From the cell containing the given text, extract its center point as (x, y) coordinate. 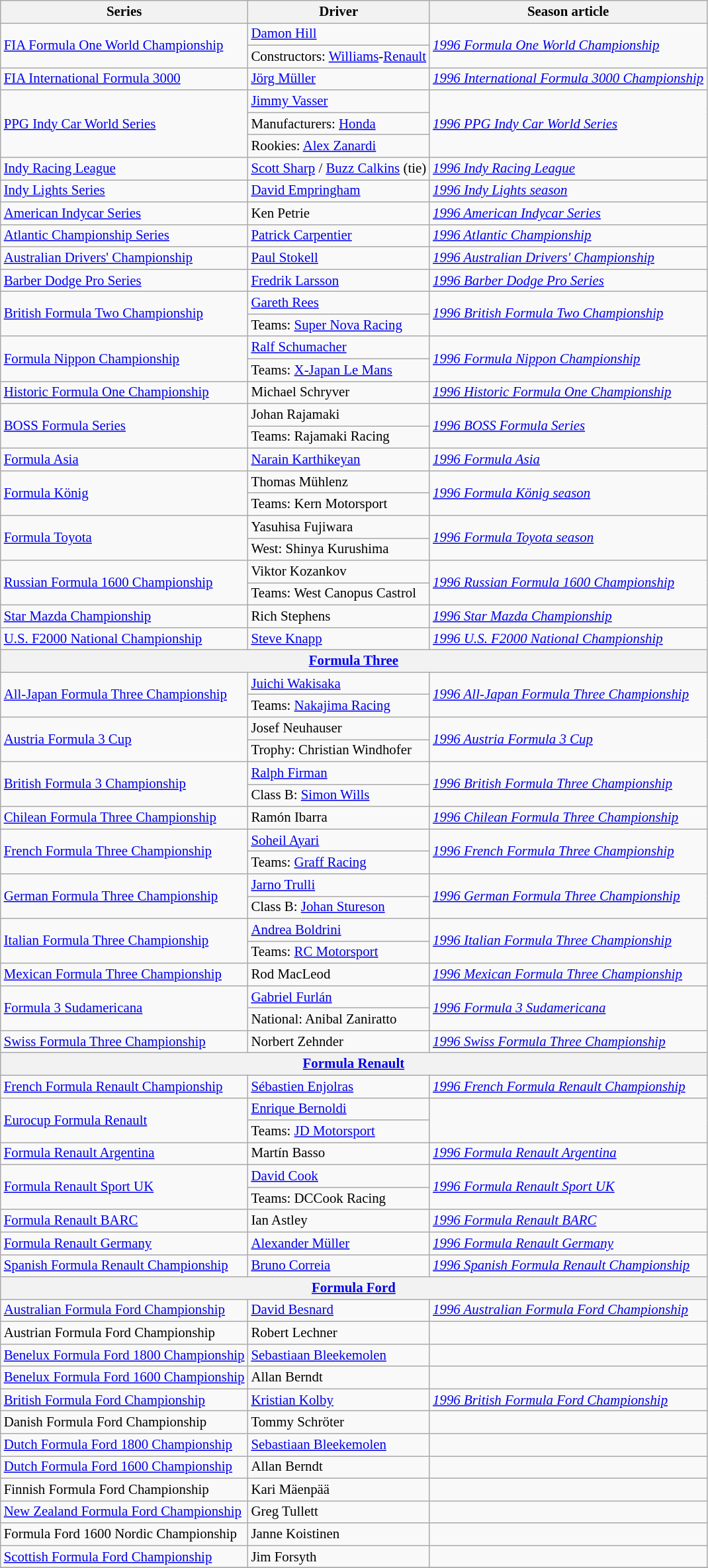
Austrian Formula Ford Championship (124, 1332)
Constructors: Williams-Renault (339, 56)
1996 Historic Formula One Championship (568, 392)
Formula König (124, 493)
Tommy Schröter (339, 1422)
Class B: Johan Stureson (339, 907)
Enrique Bernoldi (339, 1109)
Driver (339, 12)
1996 French Formula Three Championship (568, 851)
1996 Austria Formula 3 Cup (568, 740)
Narain Karthikeyan (339, 460)
Russian Formula 1600 Championship (124, 583)
Josef Neuhauser (339, 728)
Teams: X-Japan Le Mans (339, 370)
Benelux Formula Ford 1600 Championship (124, 1377)
1996 Barber Dodge Pro Series (568, 281)
1996 German Formula Three Championship (568, 896)
Atlantic Championship Series (124, 236)
Chilean Formula Three Championship (124, 818)
PPG Indy Car World Series (124, 124)
Teams: DCCook Racing (339, 1198)
1996 Formula Asia (568, 460)
Teams: JD Motorsport (339, 1131)
Andrea Boldrini (339, 930)
Formula Renault Sport UK (124, 1188)
David Cook (339, 1176)
1996 Formula König season (568, 493)
Jarno Trulli (339, 885)
Damon Hill (339, 34)
1996 Indy Lights season (568, 191)
Formula Asia (124, 460)
Swiss Formula Three Championship (124, 1041)
Jörg Müller (339, 79)
Manufacturers: Honda (339, 124)
1996 Formula 3 Sudamericana (568, 1008)
British Formula Two Championship (124, 314)
Steve Knapp (339, 638)
Historic Formula One Championship (124, 392)
Rich Stephens (339, 616)
Formula Renault BARC (124, 1221)
Patrick Carpentier (339, 236)
Alexander Müller (339, 1243)
Formula Renault Argentina (124, 1154)
U.S. F2000 National Championship (124, 638)
1996 Formula Renault Germany (568, 1243)
Janne Koistinen (339, 1534)
1996 Star Mazda Championship (568, 616)
Jimmy Vasser (339, 101)
American Indycar Series (124, 213)
New Zealand Formula Ford Championship (124, 1512)
1996 British Formula Ford Championship (568, 1400)
FIA International Formula 3000 (124, 79)
Scott Sharp / Buzz Calkins (tie) (339, 169)
Star Mazda Championship (124, 616)
1996 Formula Nippon Championship (568, 359)
BOSS Formula Series (124, 426)
Scottish Formula Ford Championship (124, 1557)
British Formula 3 Championship (124, 784)
Teams: Graff Racing (339, 863)
David Besnard (339, 1311)
1996 British Formula Three Championship (568, 784)
Ian Astley (339, 1221)
1996 Swiss Formula Three Championship (568, 1041)
Ken Petrie (339, 213)
National: Anibal Zaniratto (339, 1020)
1996 Formula Renault Sport UK (568, 1188)
1996 Australian Formula Ford Championship (568, 1311)
Mexican Formula Three Championship (124, 975)
Benelux Formula Ford 1800 Championship (124, 1355)
Formula Three (353, 661)
Sébastien Enjolras (339, 1086)
British Formula Ford Championship (124, 1400)
1996 American Indycar Series (568, 213)
Australian Drivers' Championship (124, 258)
Jim Forsyth (339, 1557)
1996 Italian Formula Three Championship (568, 941)
Formula Ford 1600 Nordic Championship (124, 1534)
Formula Renault (353, 1064)
Formula Renault Germany (124, 1243)
Formula Toyota (124, 538)
Eurocup Formula Renault (124, 1120)
Fredrik Larsson (339, 281)
1996 Formula Renault BARC (568, 1221)
Ramón Ibarra (339, 818)
Ralf Schumacher (339, 347)
French Formula Renault Championship (124, 1086)
1996 Indy Racing League (568, 169)
1996 International Formula 3000 Championship (568, 79)
Dutch Formula Ford 1600 Championship (124, 1467)
1996 Atlantic Championship (568, 236)
1996 British Formula Two Championship (568, 314)
Austria Formula 3 Cup (124, 740)
Gareth Rees (339, 303)
Indy Lights Series (124, 191)
Bruno Correia (339, 1266)
Formula 3 Sudamericana (124, 1008)
Michael Schryver (339, 392)
Teams: Nakajima Racing (339, 706)
Teams: West Canopus Castrol (339, 594)
Rookies: Alex Zanardi (339, 146)
Johan Rajamaki (339, 415)
Thomas Mühlenz (339, 482)
Trophy: Christian Windhofer (339, 751)
Italian Formula Three Championship (124, 941)
1996 Formula One World Championship (568, 45)
Formula Nippon Championship (124, 359)
1996 U.S. F2000 National Championship (568, 638)
1996 Formula Toyota season (568, 538)
Teams: Kern Motorsport (339, 504)
Ralph Firman (339, 773)
All-Japan Formula Three Championship (124, 695)
Teams: Rajamaki Racing (339, 437)
Teams: RC Motorsport (339, 952)
German Formula Three Championship (124, 896)
1996 French Formula Renault Championship (568, 1086)
1996 Formula Renault Argentina (568, 1154)
French Formula Three Championship (124, 851)
Robert Lechner (339, 1332)
Australian Formula Ford Championship (124, 1311)
Paul Stokell (339, 258)
Dutch Formula Ford 1800 Championship (124, 1445)
Juichi Wakisaka (339, 683)
Greg Tullett (339, 1512)
1996 Chilean Formula Three Championship (568, 818)
West: Shinya Kurushima (339, 549)
Gabriel Furlán (339, 997)
Soheil Ayari (339, 840)
David Empringham (339, 191)
FIA Formula One World Championship (124, 45)
Barber Dodge Pro Series (124, 281)
Kristian Kolby (339, 1400)
Viktor Kozankov (339, 572)
1996 PPG Indy Car World Series (568, 124)
1996 All-Japan Formula Three Championship (568, 695)
1996 Russian Formula 1600 Championship (568, 583)
Spanish Formula Renault Championship (124, 1266)
Class B: Simon Wills (339, 795)
Teams: Super Nova Racing (339, 325)
Martín Basso (339, 1154)
Formula Ford (353, 1288)
1996 BOSS Formula Series (568, 426)
Rod MacLeod (339, 975)
Finnish Formula Ford Championship (124, 1489)
Yasuhisa Fujiwara (339, 527)
Norbert Zehnder (339, 1041)
Series (124, 12)
1996 Spanish Formula Renault Championship (568, 1266)
Season article (568, 12)
1996 Australian Drivers' Championship (568, 258)
1996 Mexican Formula Three Championship (568, 975)
Danish Formula Ford Championship (124, 1422)
Kari Mäenpää (339, 1489)
Indy Racing League (124, 169)
